Pinpoint the cell where the given text exists, returning its [x, y] midpoint coordinate. 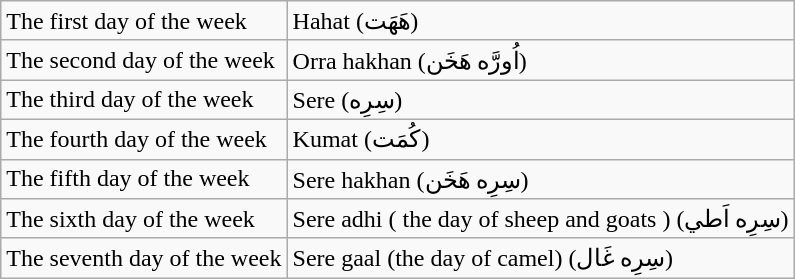
The first day of the week [144, 21]
The fourth day of the week [144, 139]
Orra hakhan (اُورَّه هَخَن) [540, 60]
Sere (سِرِه) [540, 100]
The seventh day of the week [144, 258]
Sere hakhan (سِرِه هَخَن) [540, 179]
Sere adhi ( the day of sheep and goats ) (سِرِه اَطي) [540, 219]
The sixth day of the week [144, 219]
Kumat (كُمَت) [540, 139]
The third day of the week [144, 100]
The fifth day of the week [144, 179]
The second day of the week [144, 60]
Sere gaal (the day of camel) (سِرِه غَال) [540, 258]
Hahat (هَهَت) [540, 21]
